Scan for the cell matching the given text and deliver its (x, y) coordinate at center. 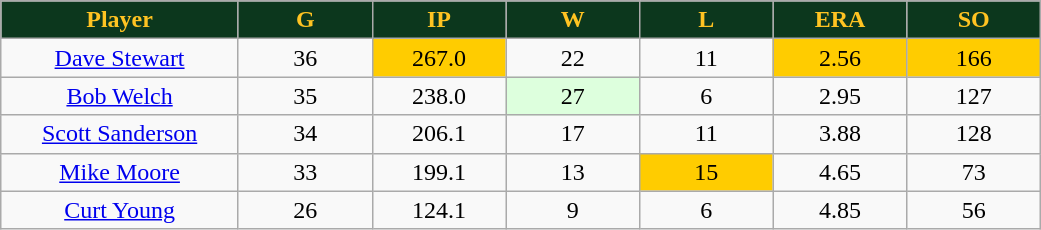
L (706, 20)
22 (573, 58)
33 (305, 172)
17 (573, 134)
56 (974, 210)
4.85 (840, 210)
Curt Young (120, 210)
Dave Stewart (120, 58)
15 (706, 172)
73 (974, 172)
SO (974, 20)
267.0 (439, 58)
199.1 (439, 172)
124.1 (439, 210)
27 (573, 96)
36 (305, 58)
4.65 (840, 172)
2.56 (840, 58)
35 (305, 96)
9 (573, 210)
127 (974, 96)
238.0 (439, 96)
128 (974, 134)
Bob Welch (120, 96)
13 (573, 172)
ERA (840, 20)
W (573, 20)
3.88 (840, 134)
206.1 (439, 134)
Player (120, 20)
26 (305, 210)
34 (305, 134)
IP (439, 20)
166 (974, 58)
G (305, 20)
Mike Moore (120, 172)
2.95 (840, 96)
Scott Sanderson (120, 134)
